Scan for the cell matching the given text and deliver its (x, y) coordinate at center. 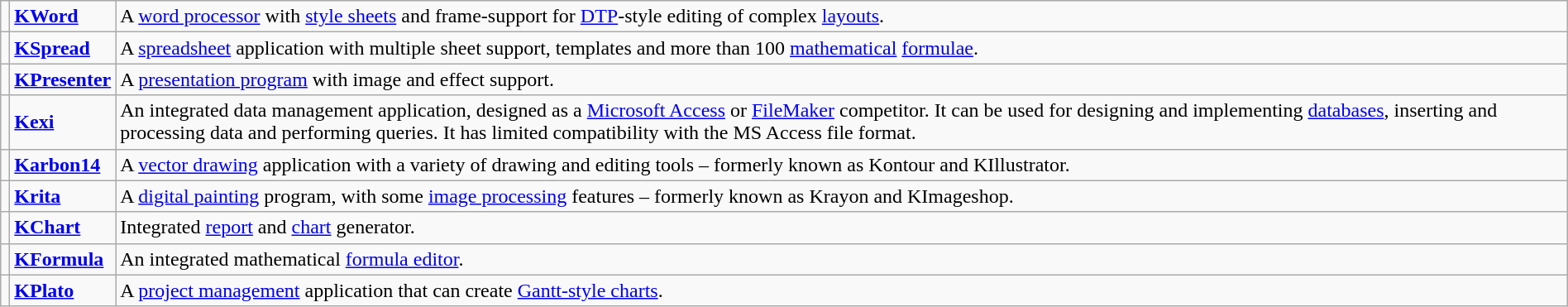
KWord (63, 17)
A project management application that can create Gantt-style charts. (842, 290)
KPresenter (63, 79)
KSpread (63, 48)
A digital painting program, with some image processing features – formerly known as Krayon and KImageshop. (842, 196)
An integrated mathematical formula editor. (842, 259)
Kexi (63, 122)
A spreadsheet application with multiple sheet support, templates and more than 100 mathematical formulae. (842, 48)
KFormula (63, 259)
Krita (63, 196)
A word processor with style sheets and frame-support for DTP-style editing of complex layouts. (842, 17)
KPlato (63, 290)
Integrated report and chart generator. (842, 228)
KChart (63, 228)
A vector drawing application with a variety of drawing and editing tools – formerly known as Kontour and KIllustrator. (842, 165)
A presentation program with image and effect support. (842, 79)
Karbon14 (63, 165)
